Find where the given text appears and provide that cell's center as [x, y] coordinate. 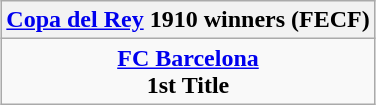
FC Barcelona1st Title [188, 72]
Copa del Rey 1910 winners (FECF) [188, 20]
